Capture the cell that displays the provided text and extract its (X, Y) central coordinate. 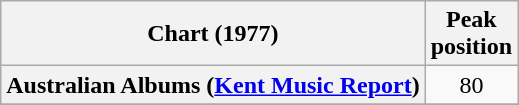
Australian Albums (Kent Music Report) (213, 85)
80 (471, 85)
Peakposition (471, 34)
Chart (1977) (213, 34)
